Extract the (x, y) coordinate from the center of the cell holding the provided text.  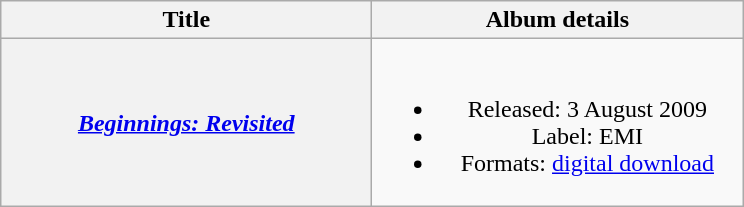
Title (186, 20)
Beginnings: Revisited (186, 122)
Released: 3 August 2009Label: EMIFormats: digital download (558, 122)
Album details (558, 20)
